Pinpoint the cell where the given text exists, returning its (x, y) midpoint coordinate. 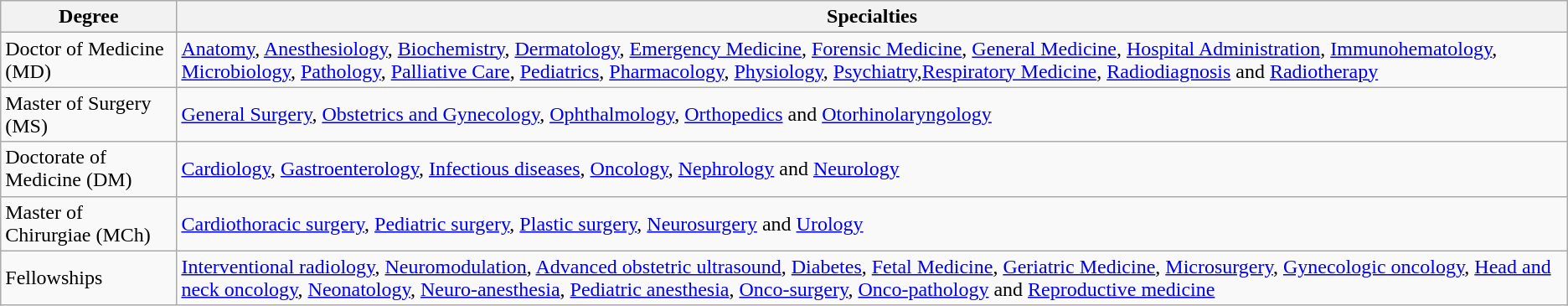
Degree (89, 17)
Master of Surgery (MS) (89, 114)
Doctor of Medicine (MD) (89, 60)
Cardiothoracic surgery, Pediatric surgery, Plastic surgery, Neurosurgery and Urology (872, 223)
General Surgery, Obstetrics and Gynecology, Ophthalmology, Orthopedics and Otorhinolaryngology (872, 114)
Fellowships (89, 278)
Specialties (872, 17)
Doctorate of Medicine (DM) (89, 169)
Cardiology, Gastroenterology, Infectious diseases, Oncology, Nephrology and Neurology (872, 169)
Master of Chirurgiae (MCh) (89, 223)
